From the cell containing the given text, extract its center point as [X, Y] coordinate. 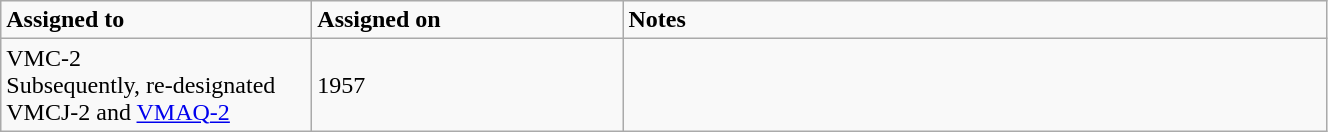
Assigned to [156, 20]
Notes [975, 20]
1957 [468, 85]
Assigned on [468, 20]
VMC-2Subsequently, re-designated VMCJ-2 and VMAQ-2 [156, 85]
